Extract the [x, y] coordinate from the center of the cell holding the provided text.  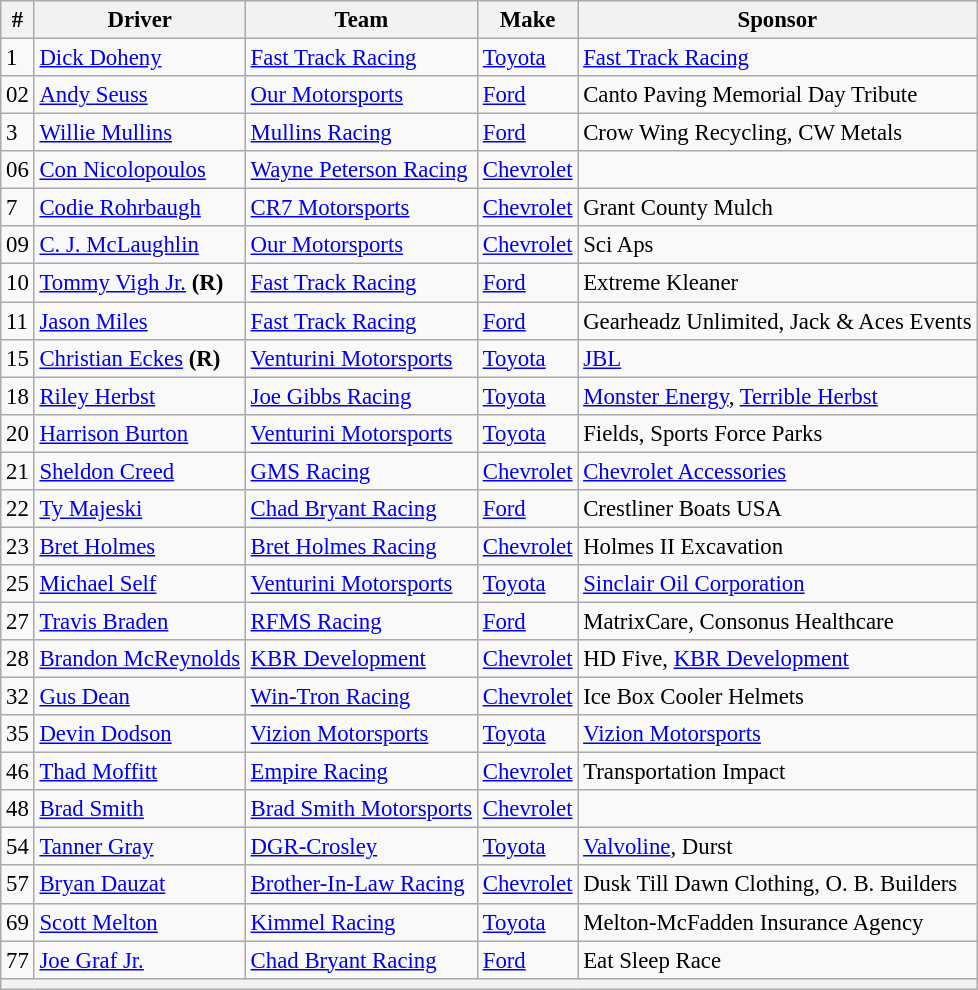
Chevrolet Accessories [778, 471]
23 [18, 546]
Sinclair Oil Corporation [778, 584]
18 [18, 396]
Bret Holmes [140, 546]
Win-Tron Racing [361, 697]
Codie Rohrbaugh [140, 208]
Andy Seuss [140, 95]
Holmes II Excavation [778, 546]
Bret Holmes Racing [361, 546]
35 [18, 734]
77 [18, 960]
Jason Miles [140, 321]
Sheldon Creed [140, 471]
1 [18, 58]
20 [18, 433]
Melton-McFadden Insurance Agency [778, 922]
Fields, Sports Force Parks [778, 433]
Bryan Dauzat [140, 885]
Devin Dodson [140, 734]
Christian Eckes (R) [140, 358]
Grant County Mulch [778, 208]
Driver [140, 20]
Monster Energy, Terrible Herbst [778, 396]
Scott Melton [140, 922]
7 [18, 208]
Canto Paving Memorial Day Tribute [778, 95]
27 [18, 621]
10 [18, 283]
HD Five, KBR Development [778, 659]
57 [18, 885]
Make [527, 20]
22 [18, 509]
25 [18, 584]
15 [18, 358]
Travis Braden [140, 621]
Thad Moffitt [140, 772]
GMS Racing [361, 471]
Dusk Till Dawn Clothing, O. B. Builders [778, 885]
06 [18, 170]
Wayne Peterson Racing [361, 170]
Eat Sleep Race [778, 960]
Crow Wing Recycling, CW Metals [778, 133]
3 [18, 133]
# [18, 20]
Tommy Vigh Jr. (R) [140, 283]
Team [361, 20]
Con Nicolopoulos [140, 170]
Michael Self [140, 584]
Tanner Gray [140, 847]
Kimmel Racing [361, 922]
Sponsor [778, 20]
Crestliner Boats USA [778, 509]
Brad Smith [140, 809]
Mullins Racing [361, 133]
Brad Smith Motorsports [361, 809]
Brandon McReynolds [140, 659]
Empire Racing [361, 772]
Ty Majeski [140, 509]
CR7 Motorsports [361, 208]
Transportation Impact [778, 772]
Brother-In-Law Racing [361, 885]
Willie Mullins [140, 133]
21 [18, 471]
09 [18, 245]
MatrixCare, Consonus Healthcare [778, 621]
32 [18, 697]
54 [18, 847]
DGR-Crosley [361, 847]
Joe Gibbs Racing [361, 396]
Valvoline, Durst [778, 847]
Riley Herbst [140, 396]
Joe Graf Jr. [140, 960]
Dick Doheny [140, 58]
11 [18, 321]
28 [18, 659]
KBR Development [361, 659]
Gus Dean [140, 697]
46 [18, 772]
Extreme Kleaner [778, 283]
48 [18, 809]
C. J. McLaughlin [140, 245]
Sci Aps [778, 245]
Gearheadz Unlimited, Jack & Aces Events [778, 321]
02 [18, 95]
JBL [778, 358]
RFMS Racing [361, 621]
Ice Box Cooler Helmets [778, 697]
69 [18, 922]
Harrison Burton [140, 433]
